Capture the cell that displays the provided text and extract its [X, Y] central coordinate. 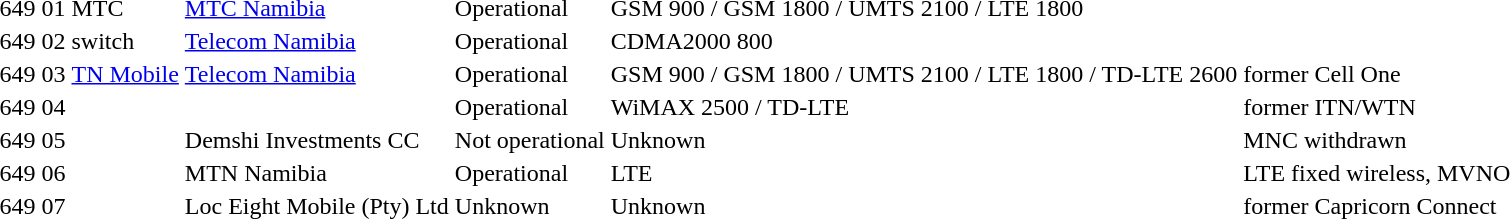
06 [54, 173]
TN Mobile [125, 74]
WiMAX 2500 / TD-LTE [924, 107]
GSM 900 / GSM 1800 / UMTS 2100 / LTE 1800 / TD-LTE 2600 [924, 74]
Not operational [530, 140]
05 [54, 140]
04 [54, 107]
02 [54, 41]
MTN Namibia [316, 173]
Unknown [924, 140]
03 [54, 74]
CDMA2000 800 [924, 41]
switch [125, 41]
Demshi Investments CC [316, 140]
LTE [924, 173]
